Pinpoint the cell where the given text exists, returning its [X, Y] midpoint coordinate. 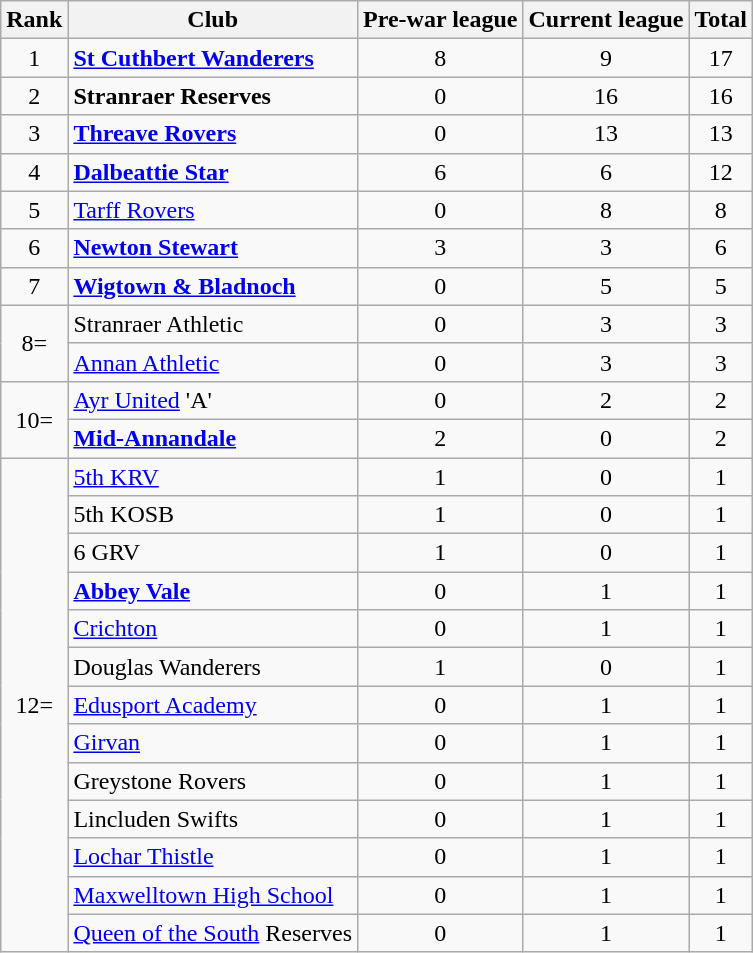
Lochar Thistle [213, 857]
Wigtown & Bladnoch [213, 286]
St Cuthbert Wanderers [213, 58]
8= [34, 343]
Queen of the South Reserves [213, 933]
12 [721, 172]
Ayr United 'A' [213, 400]
Dalbeattie Star [213, 172]
Douglas Wanderers [213, 667]
Greystone Rovers [213, 781]
10= [34, 419]
Abbey Vale [213, 591]
Newton Stewart [213, 248]
17 [721, 58]
12= [34, 706]
Stranraer Athletic [213, 324]
Rank [34, 20]
7 [34, 286]
4 [34, 172]
Stranraer Reserves [213, 96]
Maxwelltown High School [213, 895]
Crichton [213, 629]
5th KRV [213, 477]
6 GRV [213, 553]
Girvan [213, 743]
Pre-war league [440, 20]
Club [213, 20]
5th KOSB [213, 515]
Edusport Academy [213, 705]
Threave Rovers [213, 134]
Tarff Rovers [213, 210]
Current league [606, 20]
Lincluden Swifts [213, 819]
Total [721, 20]
Mid-Annandale [213, 438]
Annan Athletic [213, 362]
9 [606, 58]
